Pinpoint the cell where the given text exists, returning its [X, Y] midpoint coordinate. 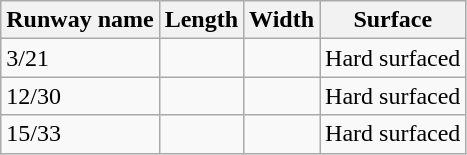
3/21 [80, 58]
Surface [393, 20]
Width [282, 20]
12/30 [80, 96]
15/33 [80, 134]
Runway name [80, 20]
Length [201, 20]
